Output the [X, Y] coordinate of the center of the cell containing the given text.  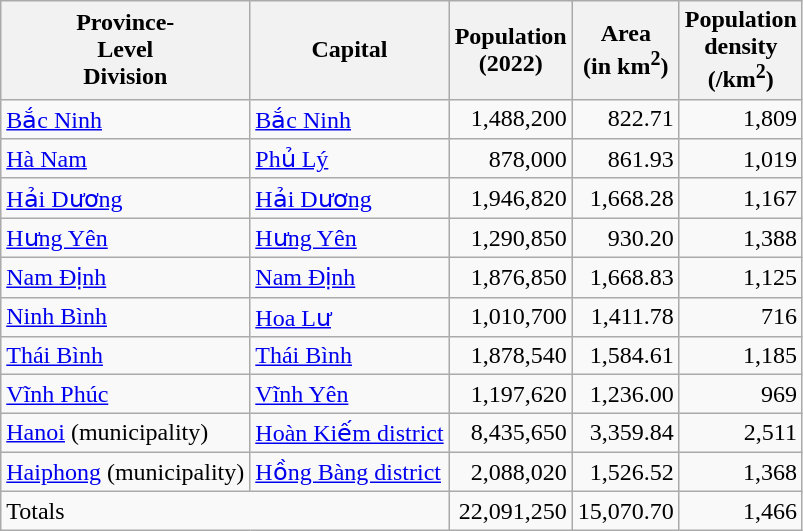
Vĩnh Yên [350, 394]
Populationdensity(/km2) [740, 50]
1,809 [740, 119]
Hoa Lư [350, 317]
8,435,650 [510, 433]
1,878,540 [510, 356]
1,876,850 [510, 278]
Capital [350, 50]
1,466 [740, 511]
15,070.70 [626, 511]
2,511 [740, 433]
1,167 [740, 198]
1,368 [740, 472]
Haiphong (municipality) [126, 472]
Ninh Bình [126, 317]
930.20 [626, 238]
1,019 [740, 159]
Hà Nam [126, 159]
2,088,020 [510, 472]
Phủ Lý [350, 159]
1,010,700 [510, 317]
822.71 [626, 119]
1,388 [740, 238]
1,290,850 [510, 238]
1,185 [740, 356]
Province-LevelDivision [126, 50]
1,197,620 [510, 394]
Totals [225, 511]
1,668.83 [626, 278]
1,125 [740, 278]
1,668.28 [626, 198]
878,000 [510, 159]
Area(in km2) [626, 50]
3,359.84 [626, 433]
Hồng Bàng district [350, 472]
Vĩnh Phúc [126, 394]
1,584.61 [626, 356]
1,236.00 [626, 394]
1,526.52 [626, 472]
969 [740, 394]
1,946,820 [510, 198]
Hoàn Kiếm district [350, 433]
716 [740, 317]
Population(2022) [510, 50]
Hanoi (municipality) [126, 433]
1,488,200 [510, 119]
1,411.78 [626, 317]
22,091,250 [510, 511]
861.93 [626, 159]
